Pinpoint the cell where the given text exists, returning its (X, Y) midpoint coordinate. 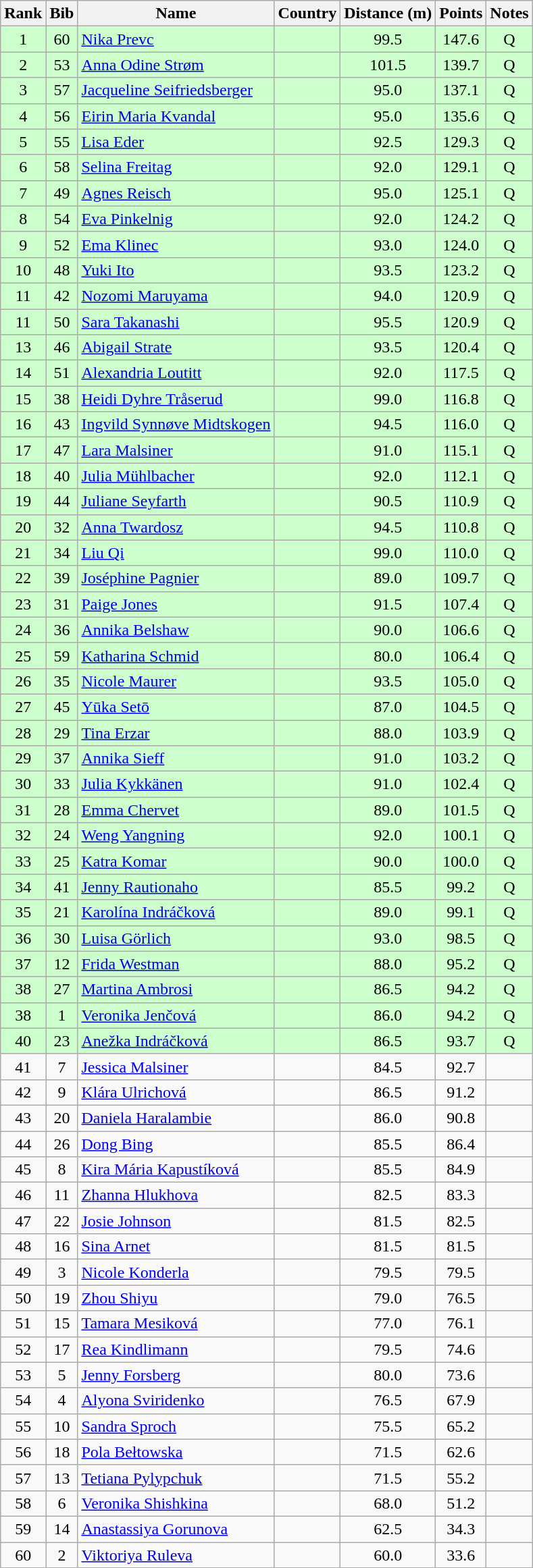
83.3 (461, 1195)
Dong Bing (176, 1144)
Frida Westman (176, 964)
Tamara Mesiková (176, 1324)
67.9 (461, 1401)
Lisa Eder (176, 142)
100.0 (461, 861)
Sara Takanashi (176, 322)
84.5 (388, 1066)
Nicole Maurer (176, 681)
Nicole Konderla (176, 1272)
Sina Arnet (176, 1247)
124.2 (461, 219)
Julia Mühlbacher (176, 476)
Klára Ulrichová (176, 1092)
120.4 (461, 348)
99.1 (461, 913)
115.1 (461, 450)
Juliane Seyfarth (176, 502)
Luisa Görlich (176, 938)
90.5 (388, 502)
Viktoriya Ruleva (176, 1555)
110.0 (461, 553)
Anastassiya Gorunova (176, 1529)
Tetiana Pylypchuk (176, 1478)
39 (62, 578)
74.6 (461, 1349)
Annika Belshaw (176, 630)
Daniela Haralambie (176, 1118)
Points (461, 13)
117.5 (461, 373)
Joséphine Pagnier (176, 578)
139.7 (461, 65)
Emma Chervet (176, 810)
Abigail Strate (176, 348)
Martina Ambrosi (176, 990)
Alexandria Loutitt (176, 373)
79.0 (388, 1298)
Anna Twardosz (176, 527)
112.1 (461, 476)
Katra Komar (176, 861)
Sandra Sproch (176, 1426)
87.0 (388, 707)
109.7 (461, 578)
Bib (62, 13)
62.5 (388, 1529)
Eirin Maria Kvandal (176, 116)
Jacqueline Seifriedsberger (176, 90)
55.2 (461, 1478)
100.1 (461, 836)
Name (176, 13)
Zhanna Hlukhova (176, 1195)
Jenny Rautionaho (176, 887)
107.4 (461, 604)
135.6 (461, 116)
Jenny Forsberg (176, 1375)
Anežka Indráčková (176, 1041)
125.1 (461, 193)
34.3 (461, 1529)
123.2 (461, 270)
86.4 (461, 1144)
91.5 (388, 604)
Heidi Dyhre Tråserud (176, 399)
106.4 (461, 655)
Yūka Setō (176, 707)
68.0 (388, 1503)
95.2 (461, 964)
Eva Pinkelnig (176, 219)
91.2 (461, 1092)
104.5 (461, 707)
Alyona Sviridenko (176, 1401)
75.5 (388, 1426)
Nika Prevc (176, 39)
Annika Sieff (176, 759)
62.6 (461, 1452)
Agnes Reisch (176, 193)
93.7 (461, 1041)
Josie Johnson (176, 1221)
Katharina Schmid (176, 655)
95.5 (388, 322)
Notes (509, 13)
Julia Kykkänen (176, 784)
103.9 (461, 732)
129.1 (461, 167)
Paige Jones (176, 604)
110.8 (461, 527)
106.6 (461, 630)
Yuki Ito (176, 270)
Nozomi Maruyama (176, 296)
Anna Odine Strøm (176, 65)
103.2 (461, 759)
116.8 (461, 399)
116.0 (461, 425)
77.0 (388, 1324)
Zhou Shiyu (176, 1298)
Pola Bełtowska (176, 1452)
147.6 (461, 39)
Jessica Malsiner (176, 1066)
110.9 (461, 502)
33.6 (461, 1555)
94.0 (388, 296)
51.2 (461, 1503)
124.0 (461, 244)
Karolína Indráčková (176, 913)
60.0 (388, 1555)
Veronika Shishkina (176, 1503)
Tina Erzar (176, 732)
Kira Mária Kapustíková (176, 1170)
Ingvild Synnøve Midtskogen (176, 425)
12 (62, 964)
102.4 (461, 784)
90.8 (461, 1118)
Liu Qi (176, 553)
Rea Kindlimann (176, 1349)
105.0 (461, 681)
Lara Malsiner (176, 450)
Selina Freitag (176, 167)
99.2 (461, 887)
92.7 (461, 1066)
Weng Yangning (176, 836)
Distance (m) (388, 13)
129.3 (461, 142)
98.5 (461, 938)
84.9 (461, 1170)
65.2 (461, 1426)
Country (307, 13)
Ema Klinec (176, 244)
Veronika Jenčová (176, 1015)
92.5 (388, 142)
99.5 (388, 39)
73.6 (461, 1375)
137.1 (461, 90)
76.1 (461, 1324)
Rank (23, 13)
